Detect which cell encompasses the target text, then output its (X, Y) center coordinate. 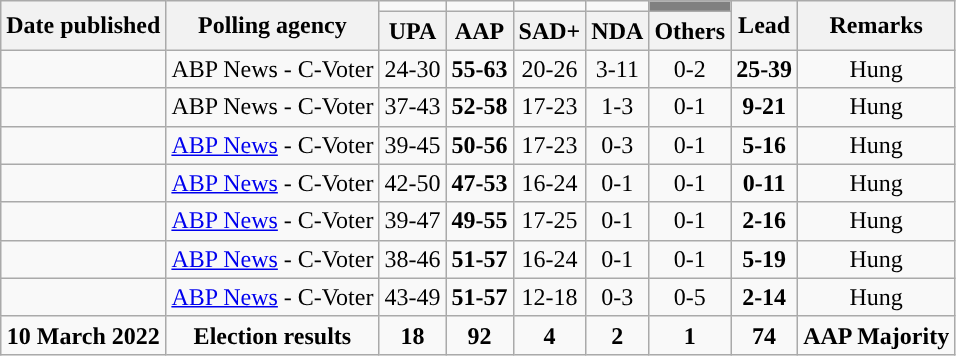
SAD+ (550, 31)
9-21 (764, 107)
2 (618, 335)
AAP Majority (876, 335)
20-26 (550, 69)
52-58 (480, 107)
3-11 (618, 69)
39-47 (412, 221)
Date published (84, 26)
42-50 (412, 183)
5-19 (764, 259)
Remarks (876, 26)
24-30 (412, 69)
Polling agency (272, 26)
1 (690, 335)
UPA (412, 31)
38-46 (412, 259)
4 (550, 335)
Others (690, 31)
0-2 (690, 69)
39-45 (412, 145)
2-16 (764, 221)
0-5 (690, 297)
49-55 (480, 221)
55-63 (480, 69)
47-53 (480, 183)
74 (764, 335)
AAP (480, 31)
2-14 (764, 297)
Election results (272, 335)
NDA (618, 31)
Lead (764, 26)
5-16 (764, 145)
17-25 (550, 221)
18 (412, 335)
43-49 (412, 297)
10 March 2022 (84, 335)
25-39 (764, 69)
1-3 (618, 107)
92 (480, 335)
12-18 (550, 297)
0-11 (764, 183)
37-43 (412, 107)
50-56 (480, 145)
